Scan for the cell matching the given text and deliver its [X, Y] coordinate at center. 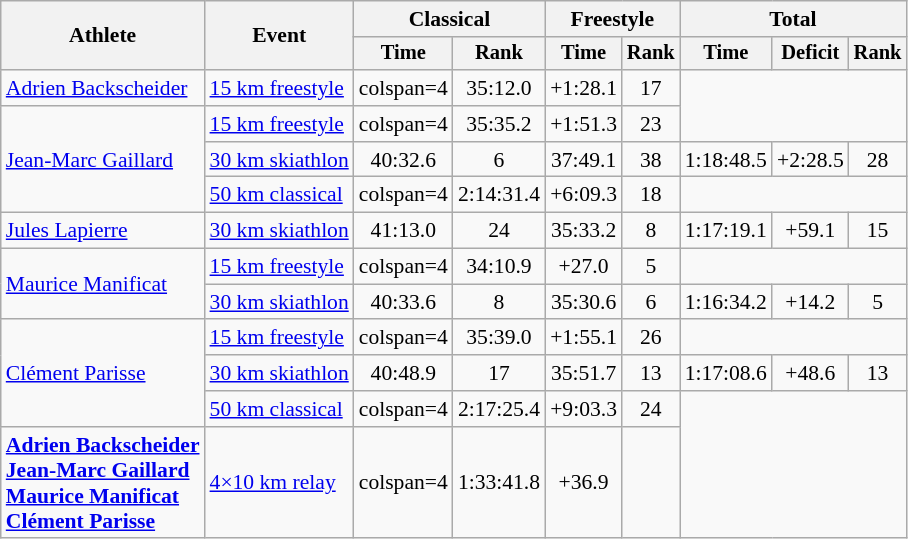
Deficit [810, 54]
35:51.7 [584, 373]
41:13.0 [404, 231]
40:33.6 [404, 302]
Jean-Marc Gaillard [103, 160]
Jules Lapierre [103, 231]
35:12.0 [499, 88]
37:49.1 [584, 160]
2:17:25.4 [499, 409]
1:17:19.1 [726, 231]
1:16:34.2 [726, 302]
1:18:48.5 [726, 160]
23 [651, 124]
+1:55.1 [584, 338]
35:33.2 [584, 231]
Maurice Manificat [103, 284]
40:48.9 [404, 373]
Adrien BackscheiderJean-Marc GaillardMaurice ManificatClément Parisse [103, 483]
Event [280, 36]
18 [651, 195]
+14.2 [810, 302]
35:30.6 [584, 302]
+48.6 [810, 373]
Freestyle [612, 19]
15 [878, 231]
35:39.0 [499, 338]
+2:28.5 [810, 160]
28 [878, 160]
+36.9 [584, 483]
34:10.9 [499, 267]
+9:03.3 [584, 409]
1:33:41.8 [499, 483]
40:32.6 [404, 160]
Total [794, 19]
2:14:31.4 [499, 195]
35:35.2 [499, 124]
Classical [450, 19]
38 [651, 160]
1:17:08.6 [726, 373]
Athlete [103, 36]
+59.1 [810, 231]
+1:51.3 [584, 124]
26 [651, 338]
+1:28.1 [584, 88]
4×10 km relay [280, 483]
+27.0 [584, 267]
+6:09.3 [584, 195]
Clément Parisse [103, 374]
Adrien Backscheider [103, 88]
